Extract the [X, Y] coordinate from the center of the cell holding the provided text.  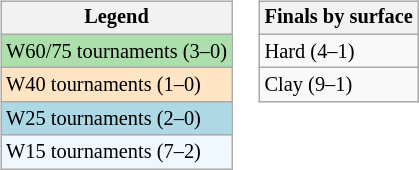
Legend [116, 18]
Finals by surface [339, 18]
W60/75 tournaments (3–0) [116, 51]
Clay (9–1) [339, 85]
Hard (4–1) [339, 51]
W40 tournaments (1–0) [116, 85]
W25 tournaments (2–0) [116, 119]
W15 tournaments (7–2) [116, 152]
